Return (X, Y) of the center of cell containing provided text 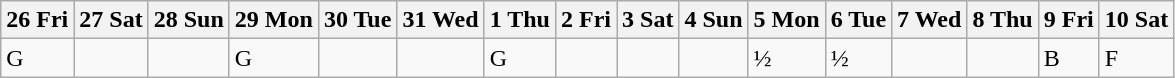
6 Tue (858, 20)
F (1136, 58)
4 Sun (714, 20)
2 Fri (586, 20)
7 Wed (930, 20)
3 Sat (648, 20)
8 Thu (1002, 20)
30 Tue (357, 20)
B (1068, 58)
31 Wed (440, 20)
27 Sat (111, 20)
1 Thu (520, 20)
5 Mon (786, 20)
28 Sun (188, 20)
10 Sat (1136, 20)
9 Fri (1068, 20)
29 Mon (274, 20)
26 Fri (38, 20)
